Capture the cell that displays the provided text and extract its [X, Y] central coordinate. 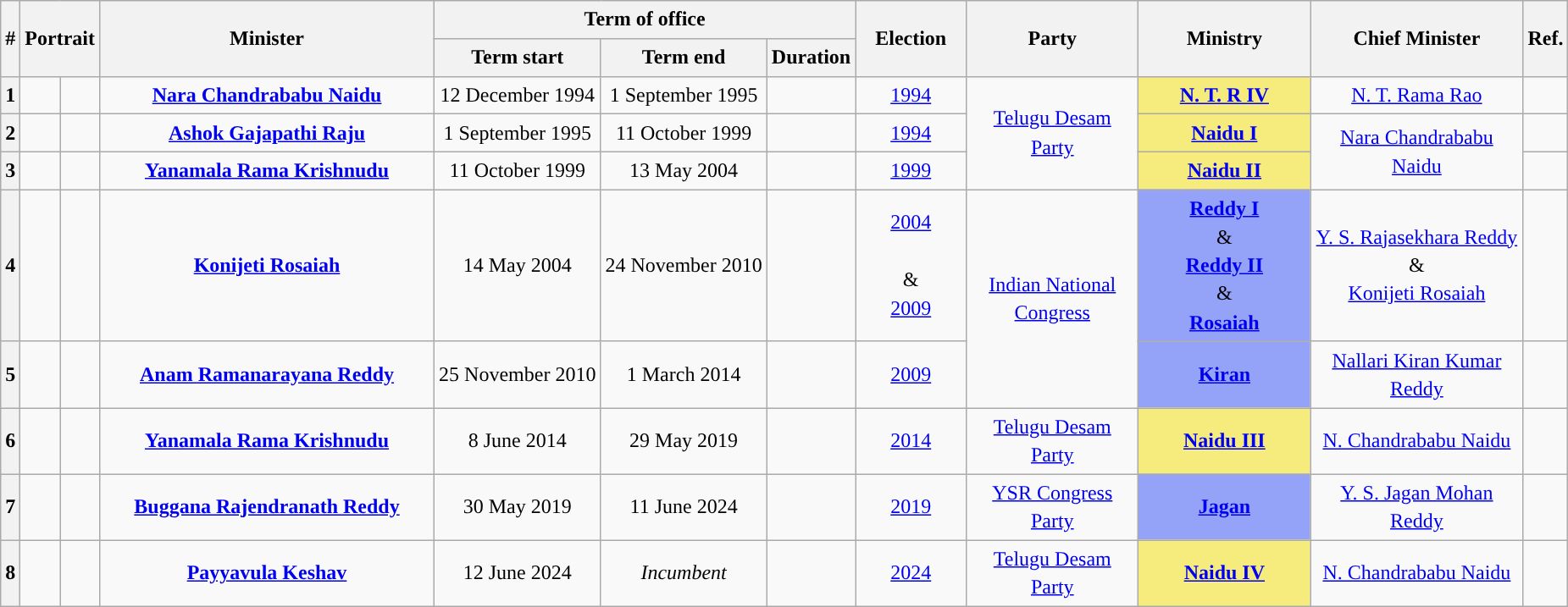
Kiran [1225, 374]
Reddy I&Reddy II& Rosaiah [1225, 266]
30 May 2019 [518, 507]
11 June 2024 [684, 507]
Term start [518, 58]
2019 [911, 507]
Party [1052, 39]
Naidu III [1225, 441]
Anam Ramanarayana Reddy [266, 374]
Ref. [1545, 39]
Duration [811, 58]
Payyavula Keshav [266, 573]
8 [10, 573]
3 [10, 171]
24 November 2010 [684, 266]
N. T. Rama Rao [1416, 95]
Ministry [1225, 39]
1 March 2014 [684, 374]
Portrait [60, 39]
Incumbent [684, 573]
Naidu II [1225, 171]
4 [10, 266]
29 May 2019 [684, 441]
2014 [911, 441]
2004&2009 [911, 266]
Minister [266, 39]
2 [10, 134]
Election [911, 39]
Buggana Rajendranath Reddy [266, 507]
Term end [684, 58]
YSR Congress Party [1052, 507]
# [10, 39]
Chief Minister [1416, 39]
13 May 2004 [684, 171]
12 December 1994 [518, 95]
Nallari Kiran Kumar Reddy [1416, 374]
1 [10, 95]
7 [10, 507]
N. T. R IV [1225, 95]
Naidu IV [1225, 573]
Term of office [645, 20]
Naidu I [1225, 134]
1999 [911, 171]
25 November 2010 [518, 374]
6 [10, 441]
2024 [911, 573]
14 May 2004 [518, 266]
12 June 2024 [518, 573]
5 [10, 374]
Y. S. Rajasekhara Reddy&Konijeti Rosaiah [1416, 266]
Ashok Gajapathi Raju [266, 134]
Indian National Congress [1052, 298]
8 June 2014 [518, 441]
Y. S. Jagan Mohan Reddy [1416, 507]
Konijeti Rosaiah [266, 266]
2009 [911, 374]
Jagan [1225, 507]
